Detect which cell encompasses the target text, then output its (X, Y) center coordinate. 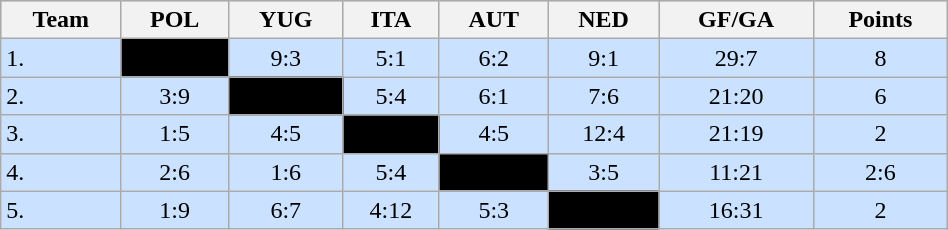
Team (61, 20)
29:7 (736, 58)
1:6 (286, 172)
AUT (494, 20)
NED (604, 20)
3:9 (175, 96)
8 (881, 58)
5:1 (391, 58)
9:3 (286, 58)
1:5 (175, 134)
7:6 (604, 96)
Points (881, 20)
GF/GA (736, 20)
2. (61, 96)
1. (61, 58)
YUG (286, 20)
21:19 (736, 134)
21:20 (736, 96)
POL (175, 20)
16:31 (736, 210)
6:2 (494, 58)
11:21 (736, 172)
ITA (391, 20)
3:5 (604, 172)
12:4 (604, 134)
6:7 (286, 210)
5. (61, 210)
4. (61, 172)
6:1 (494, 96)
9:1 (604, 58)
1:9 (175, 210)
6 (881, 96)
4:12 (391, 210)
3. (61, 134)
5:3 (494, 210)
